Extract the (X, Y) coordinate from the center of the cell holding the provided text.  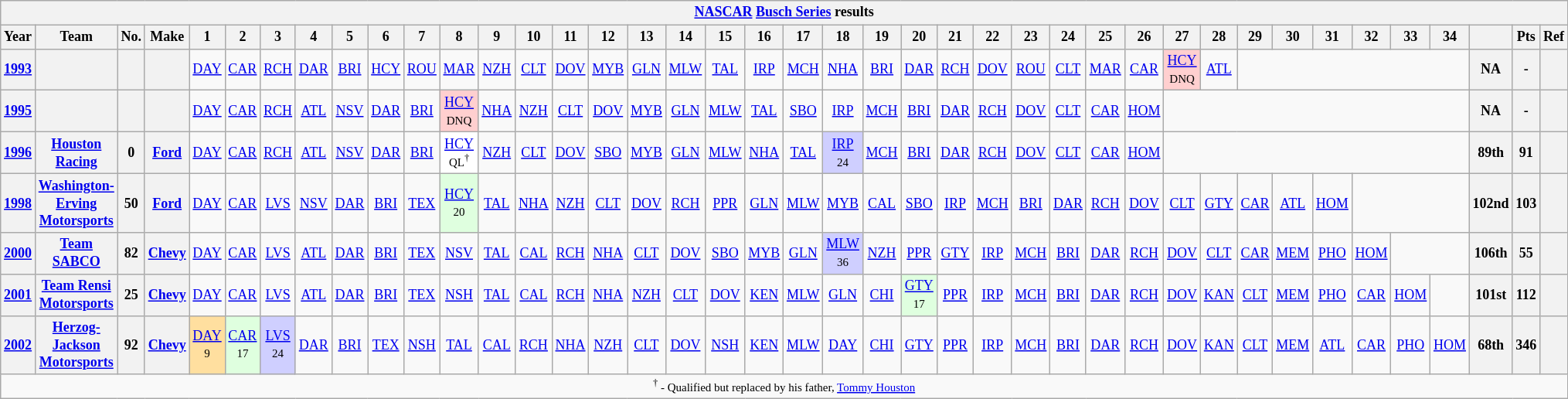
34 (1450, 37)
2000 (19, 254)
89th (1491, 152)
HCY (386, 70)
DAY9 (207, 345)
1996 (19, 152)
32 (1371, 37)
23 (1031, 37)
31 (1332, 37)
HCYQL† (459, 152)
NASCAR Busch Series results (784, 12)
13 (647, 37)
1 (207, 37)
Herzog-Jackson Motorsports (76, 345)
33 (1411, 37)
30 (1293, 37)
103 (1526, 203)
1995 (19, 111)
20 (920, 37)
CAR17 (243, 345)
19 (882, 37)
21 (955, 37)
68th (1491, 345)
22 (992, 37)
Houston Racing (76, 152)
1998 (19, 203)
0 (131, 152)
LVS24 (278, 345)
106th (1491, 254)
17 (804, 37)
18 (842, 37)
346 (1526, 345)
4 (314, 37)
15 (725, 37)
6 (386, 37)
Year (19, 37)
Washington-Erving Motorsports (76, 203)
† - Qualified but replaced by his father, Tommy Houston (784, 387)
12 (608, 37)
92 (131, 345)
28 (1219, 37)
24 (1068, 37)
Pts (1526, 37)
GTY17 (920, 295)
101st (1491, 295)
50 (131, 203)
91 (1526, 152)
Team Rensi Motorsports (76, 295)
8 (459, 37)
16 (764, 37)
10 (534, 37)
HCY20 (459, 203)
3 (278, 37)
11 (570, 37)
112 (1526, 295)
2001 (19, 295)
102nd (1491, 203)
Ref (1554, 37)
27 (1182, 37)
14 (685, 37)
7 (422, 37)
82 (131, 254)
5 (349, 37)
Team SABCO (76, 254)
26 (1144, 37)
29 (1255, 37)
2002 (19, 345)
Make (167, 37)
55 (1526, 254)
2 (243, 37)
No. (131, 37)
9 (497, 37)
1993 (19, 70)
IRP24 (842, 152)
Team (76, 37)
MLW36 (842, 254)
